Locate the cell with the specified text and output its [x, y] center coordinate. 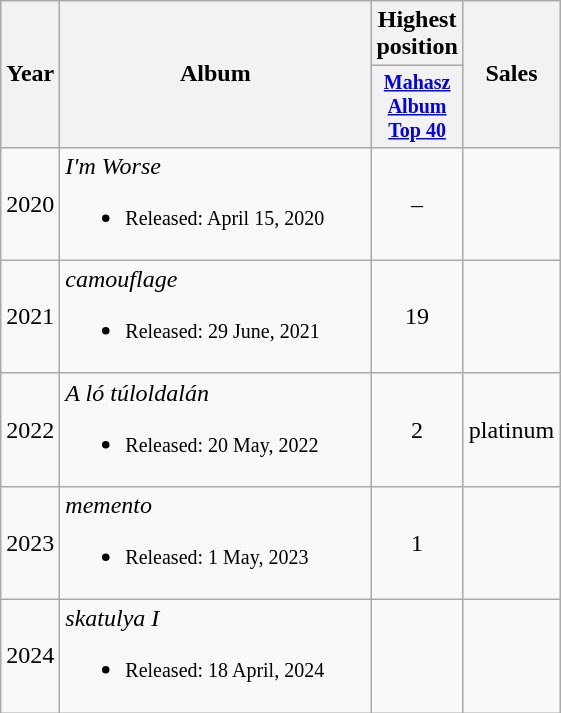
platinum [511, 430]
Album [216, 74]
2021 [30, 316]
mementoReleased: 1 May, 2023 [216, 542]
2024 [30, 656]
– [417, 204]
I'm WorseReleased: April 15, 2020 [216, 204]
1 [417, 542]
2020 [30, 204]
Highestposition [417, 34]
2 [417, 430]
Sales [511, 74]
19 [417, 316]
Mahasz Album Top 40 [417, 106]
skatulya IReleased: 18 April, 2024 [216, 656]
Year [30, 74]
camouflageReleased: 29 June, 2021 [216, 316]
A ló túloldalánReleased: 20 May, 2022 [216, 430]
2023 [30, 542]
2022 [30, 430]
